Find where the given text appears and provide that cell's center as (X, Y) coordinate. 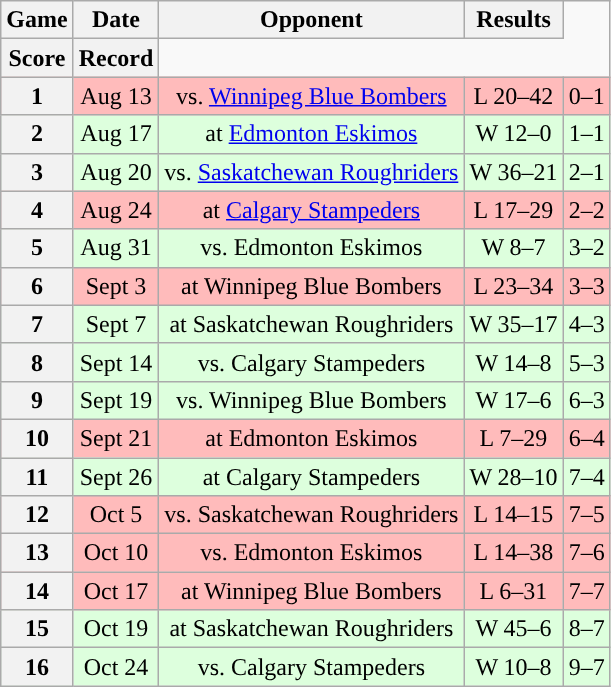
Score (37, 58)
15 (37, 629)
9 (37, 400)
8–7 (586, 629)
Oct 17 (116, 591)
L 7–29 (514, 438)
Results (514, 20)
16 (37, 667)
Sept 26 (116, 477)
Sept 21 (116, 438)
7–4 (586, 477)
W 12–0 (514, 134)
L 14–15 (514, 515)
6–3 (586, 400)
2 (37, 134)
2–2 (586, 210)
Date (116, 20)
Aug 13 (116, 96)
Sept 14 (116, 362)
7–7 (586, 591)
W 8–7 (514, 248)
7 (37, 324)
6 (37, 286)
Opponent (312, 20)
L 23–34 (514, 286)
14 (37, 591)
Sept 3 (116, 286)
L 6–31 (514, 591)
5 (37, 248)
W 45–6 (514, 629)
W 35–17 (514, 324)
3 (37, 172)
8 (37, 362)
W 10–8 (514, 667)
5–3 (586, 362)
0–1 (586, 96)
11 (37, 477)
1 (37, 96)
4 (37, 210)
7–6 (586, 553)
Aug 17 (116, 134)
L 20–42 (514, 96)
L 14–38 (514, 553)
W 36–21 (514, 172)
Game (37, 20)
Record (116, 58)
3–3 (586, 286)
10 (37, 438)
13 (37, 553)
6–4 (586, 438)
Oct 10 (116, 553)
4–3 (586, 324)
W 14–8 (514, 362)
Oct 19 (116, 629)
12 (37, 515)
Sept 7 (116, 324)
Aug 20 (116, 172)
Oct 24 (116, 667)
1–1 (586, 134)
Aug 24 (116, 210)
L 17–29 (514, 210)
2–1 (586, 172)
9–7 (586, 667)
3–2 (586, 248)
7–5 (586, 515)
W 17–6 (514, 400)
Sept 19 (116, 400)
W 28–10 (514, 477)
Aug 31 (116, 248)
Oct 5 (116, 515)
